Locate the cell with the specified text and output its (x, y) center coordinate. 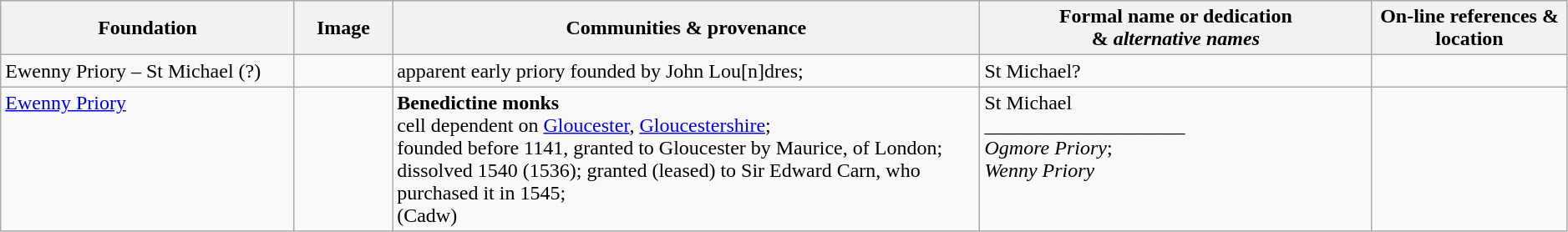
apparent early priory founded by John Lou[n]dres; (687, 71)
St Michael____________________Ogmore Priory;Wenny Priory (1176, 159)
St Michael? (1176, 71)
Ewenny Priory (148, 159)
Formal name or dedication & alternative names (1176, 28)
Image (343, 28)
On-line references & location (1469, 28)
Communities & provenance (687, 28)
Foundation (148, 28)
Ewenny Priory – St Michael (?) (148, 71)
